Provide the (x, y) coordinate of the cell's center where the given text is located.  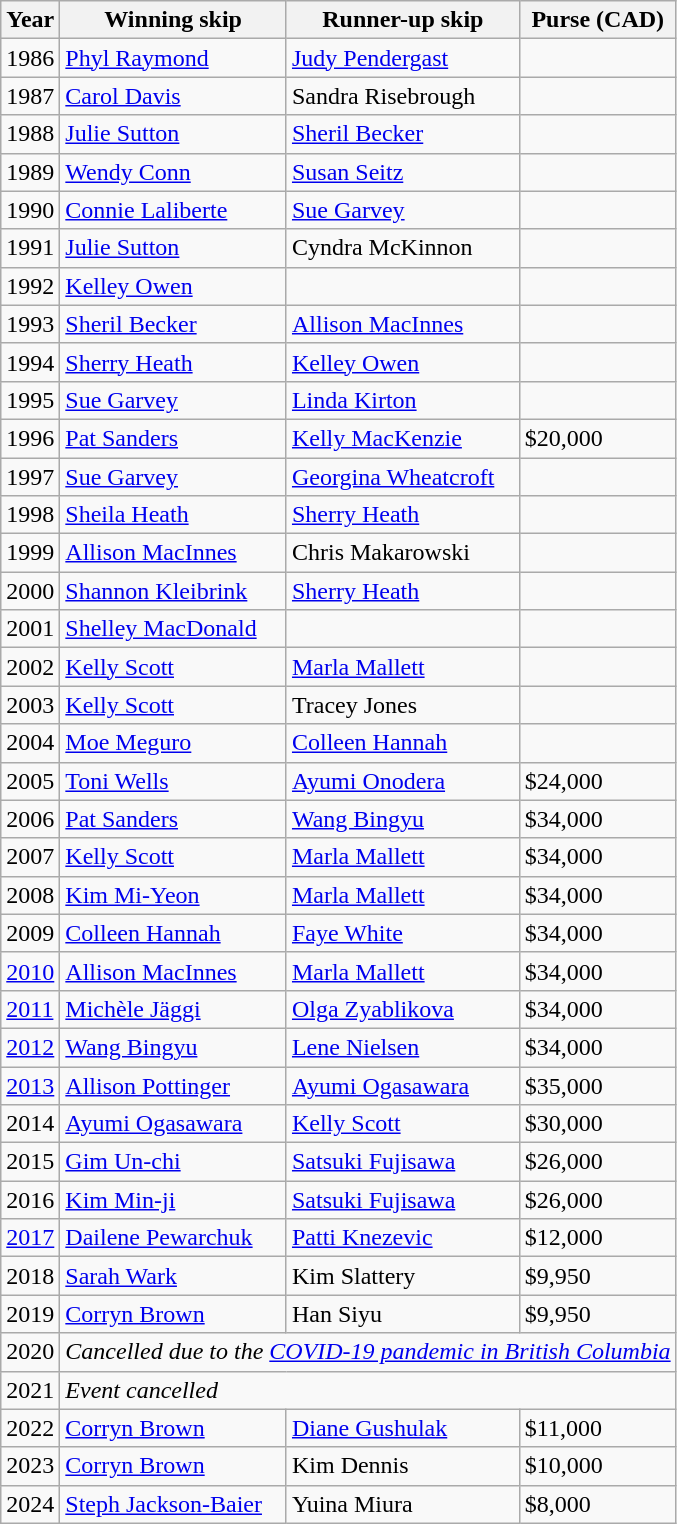
1987 (30, 96)
2016 (30, 1200)
$12,000 (598, 1238)
1995 (30, 400)
2015 (30, 1162)
Shannon Kleibrink (174, 591)
2000 (30, 591)
Linda Kirton (402, 400)
2002 (30, 667)
Allison Pottinger (174, 1085)
2018 (30, 1276)
1988 (30, 134)
1991 (30, 248)
Carol Davis (174, 96)
$24,000 (598, 781)
Steph Jackson-Baier (174, 1504)
Patti Knezevic (402, 1238)
1992 (30, 286)
1990 (30, 210)
Ayumi Onodera (402, 781)
2004 (30, 743)
Year (30, 20)
Tracey Jones (402, 705)
$10,000 (598, 1466)
2023 (30, 1466)
2003 (30, 705)
$30,000 (598, 1124)
Event cancelled (368, 1390)
Lene Nielsen (402, 1047)
Connie Laliberte (174, 210)
2009 (30, 933)
Yuina Miura (402, 1504)
2020 (30, 1352)
2010 (30, 971)
2017 (30, 1238)
$8,000 (598, 1504)
Cyndra McKinnon (402, 248)
Kelly MacKenzie (402, 438)
1993 (30, 324)
Han Siyu (402, 1314)
2011 (30, 1009)
Gim Un-chi (174, 1162)
Wendy Conn (174, 172)
Sheila Heath (174, 515)
Runner-up skip (402, 20)
2019 (30, 1314)
Winning skip (174, 20)
Toni Wells (174, 781)
Kim Min-ji (174, 1200)
Georgina Wheatcroft (402, 477)
1994 (30, 362)
Sandra Risebrough (402, 96)
Kim Mi-Yeon (174, 895)
Susan Seitz (402, 172)
Moe Meguro (174, 743)
1996 (30, 438)
Diane Gushulak (402, 1428)
2001 (30, 629)
Kim Slattery (402, 1276)
$11,000 (598, 1428)
2024 (30, 1504)
Shelley MacDonald (174, 629)
Olga Zyablikova (402, 1009)
2006 (30, 819)
Cancelled due to the COVID-19 pandemic in British Columbia (368, 1352)
$35,000 (598, 1085)
2008 (30, 895)
1998 (30, 515)
1986 (30, 58)
2013 (30, 1085)
Purse (CAD) (598, 20)
Judy Pendergast (402, 58)
2021 (30, 1390)
Michèle Jäggi (174, 1009)
2012 (30, 1047)
Sarah Wark (174, 1276)
2014 (30, 1124)
Chris Makarowski (402, 553)
Kim Dennis (402, 1466)
Phyl Raymond (174, 58)
2007 (30, 857)
Faye White (402, 933)
1997 (30, 477)
1989 (30, 172)
2005 (30, 781)
2022 (30, 1428)
1999 (30, 553)
$20,000 (598, 438)
Dailene Pewarchuk (174, 1238)
